Search for the cell housing the specified text and yield its (X, Y) center coordinate. 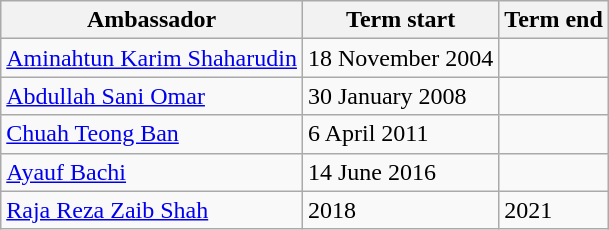
2021 (554, 210)
Ayauf Bachi (152, 172)
18 November 2004 (400, 58)
Ambassador (152, 20)
Term end (554, 20)
Raja Reza Zaib Shah (152, 210)
Abdullah Sani Omar (152, 96)
Chuah Teong Ban (152, 134)
Term start (400, 20)
Aminahtun Karim Shaharudin (152, 58)
2018 (400, 210)
30 January 2008 (400, 96)
14 June 2016 (400, 172)
6 April 2011 (400, 134)
